Search for the cell housing the specified text and yield its [x, y] center coordinate. 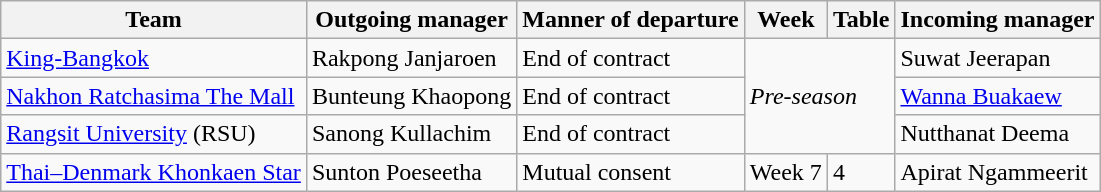
Suwat Jeerapan [998, 58]
Mutual consent [630, 172]
Sanong Kullachim [411, 134]
Nakhon Ratchasima The Mall [154, 96]
Incoming manager [998, 20]
Rakpong Janjaroen [411, 58]
King-Bangkok [154, 58]
Pre-season [820, 96]
4 [861, 172]
Team [154, 20]
Sunton Poeseetha [411, 172]
Outgoing manager [411, 20]
Wanna Buakaew [998, 96]
Bunteung Khaopong [411, 96]
Week [786, 20]
Thai–Denmark Khonkaen Star [154, 172]
Rangsit University (RSU) [154, 134]
Apirat Ngammeerit [998, 172]
Nutthanat Deema [998, 134]
Manner of departure [630, 20]
Table [861, 20]
Week 7 [786, 172]
